Provide the [x, y] coordinate of the cell's center where the given text is located.  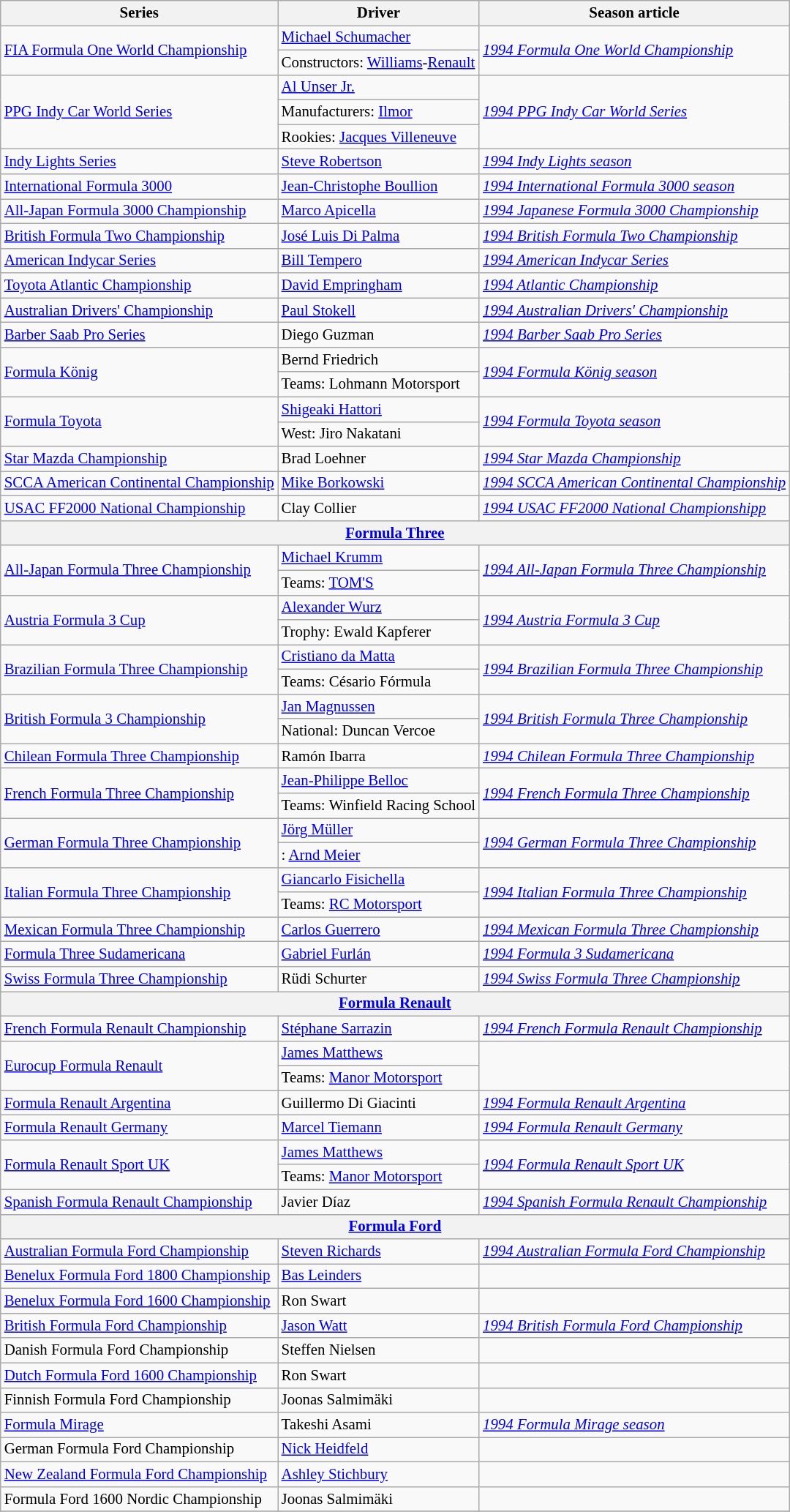
Ramón Ibarra [379, 756]
Trophy: Ewald Kapferer [379, 632]
Teams: Lohmann Motorsport [379, 384]
French Formula Three Championship [139, 793]
1994 Italian Formula Three Championship [634, 892]
German Formula Ford Championship [139, 1450]
1994 Formula König season [634, 372]
French Formula Renault Championship [139, 1028]
FIA Formula One World Championship [139, 50]
1994 French Formula Three Championship [634, 793]
All-Japan Formula 3000 Championship [139, 211]
Italian Formula Three Championship [139, 892]
Austria Formula 3 Cup [139, 620]
1994 PPG Indy Car World Series [634, 112]
1994 Star Mazda Championship [634, 459]
Mexican Formula Three Championship [139, 929]
Brad Loehner [379, 459]
Marcel Tiemann [379, 1128]
Guillermo Di Giacinti [379, 1103]
All-Japan Formula Three Championship [139, 570]
Formula Renault Sport UK [139, 1164]
Michael Krumm [379, 558]
Rookies: Jacques Villeneuve [379, 137]
1994 Formula One World Championship [634, 50]
British Formula Two Championship [139, 236]
1994 USAC FF2000 National Championshipp [634, 509]
Bill Tempero [379, 261]
Chilean Formula Three Championship [139, 756]
1994 All-Japan Formula Three Championship [634, 570]
Finnish Formula Ford Championship [139, 1400]
Formula Renault Argentina [139, 1103]
1994 Chilean Formula Three Championship [634, 756]
Benelux Formula Ford 1800 Championship [139, 1276]
Season article [634, 13]
Teams: RC Motorsport [379, 905]
Australian Drivers' Championship [139, 310]
1994 British Formula Ford Championship [634, 1325]
Dutch Formula Ford 1600 Championship [139, 1375]
Gabriel Furlán [379, 954]
Javier Díaz [379, 1202]
PPG Indy Car World Series [139, 112]
Teams: Césario Fórmula [379, 681]
Diego Guzman [379, 335]
Ashley Stichbury [379, 1474]
Paul Stokell [379, 310]
Al Unser Jr. [379, 87]
American Indycar Series [139, 261]
Indy Lights Series [139, 162]
Formula Three Sudamericana [139, 954]
Formula Renault Germany [139, 1128]
1994 American Indycar Series [634, 261]
1994 German Formula Three Championship [634, 843]
Driver [379, 13]
1994 Brazilian Formula Three Championship [634, 670]
Bas Leinders [379, 1276]
Jan Magnussen [379, 706]
Teams: TOM'S [379, 583]
1994 Mexican Formula Three Championship [634, 929]
British Formula Ford Championship [139, 1325]
Steve Robertson [379, 162]
Formula König [139, 372]
Formula Renault [395, 1003]
Giancarlo Fisichella [379, 880]
British Formula 3 Championship [139, 719]
Formula Toyota [139, 422]
Jörg Müller [379, 831]
1994 Swiss Formula Three Championship [634, 979]
Australian Formula Ford Championship [139, 1251]
Swiss Formula Three Championship [139, 979]
Michael Schumacher [379, 37]
Toyota Atlantic Championship [139, 285]
Brazilian Formula Three Championship [139, 670]
1994 Japanese Formula 3000 Championship [634, 211]
1994 Australian Formula Ford Championship [634, 1251]
Formula Mirage [139, 1425]
1994 International Formula 3000 season [634, 187]
New Zealand Formula Ford Championship [139, 1474]
1994 Formula Renault Sport UK [634, 1164]
Steffen Nielsen [379, 1350]
1994 Atlantic Championship [634, 285]
1994 SCCA American Continental Championship [634, 484]
1994 Formula Toyota season [634, 422]
Clay Collier [379, 509]
1994 Indy Lights season [634, 162]
Marco Apicella [379, 211]
Jean-Christophe Boullion [379, 187]
1994 Australian Drivers' Championship [634, 310]
1994 Formula Mirage season [634, 1425]
Takeshi Asami [379, 1425]
Jean-Philippe Belloc [379, 781]
Bernd Friedrich [379, 359]
SCCA American Continental Championship [139, 484]
Nick Heidfeld [379, 1450]
1994 Austria Formula 3 Cup [634, 620]
Carlos Guerrero [379, 929]
José Luis Di Palma [379, 236]
USAC FF2000 National Championship [139, 509]
Formula Ford [395, 1227]
Danish Formula Ford Championship [139, 1350]
Eurocup Formula Renault [139, 1066]
Star Mazda Championship [139, 459]
1994 Formula 3 Sudamericana [634, 954]
Barber Saab Pro Series [139, 335]
International Formula 3000 [139, 187]
Series [139, 13]
Formula Three [395, 533]
1994 Formula Renault Germany [634, 1128]
West: Jiro Nakatani [379, 434]
Cristiano da Matta [379, 657]
Steven Richards [379, 1251]
Rüdi Schurter [379, 979]
1994 Formula Renault Argentina [634, 1103]
1994 Spanish Formula Renault Championship [634, 1202]
National: Duncan Vercoe [379, 731]
Benelux Formula Ford 1600 Championship [139, 1301]
1994 British Formula Two Championship [634, 236]
1994 French Formula Renault Championship [634, 1028]
Jason Watt [379, 1325]
Shigeaki Hattori [379, 409]
Alexander Wurz [379, 607]
Manufacturers: Ilmor [379, 112]
1994 British Formula Three Championship [634, 719]
Formula Ford 1600 Nordic Championship [139, 1499]
Constructors: Williams-Renault [379, 62]
1994 Barber Saab Pro Series [634, 335]
: Arnd Meier [379, 855]
Stéphane Sarrazin [379, 1028]
Teams: Winfield Racing School [379, 806]
German Formula Three Championship [139, 843]
Spanish Formula Renault Championship [139, 1202]
David Empringham [379, 285]
Mike Borkowski [379, 484]
